Search for the cell housing the specified text and yield its [x, y] center coordinate. 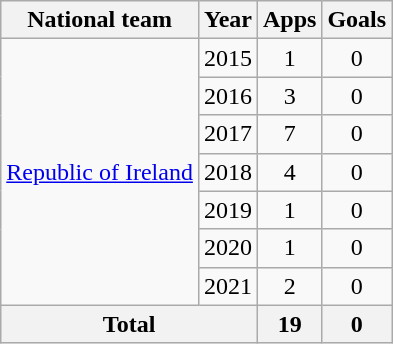
Goals [357, 20]
Apps [289, 20]
Total [130, 324]
2016 [228, 96]
Year [228, 20]
2021 [228, 286]
2018 [228, 172]
2019 [228, 210]
7 [289, 134]
Republic of Ireland [100, 172]
2015 [228, 58]
National team [100, 20]
2 [289, 286]
19 [289, 324]
4 [289, 172]
3 [289, 96]
2017 [228, 134]
2020 [228, 248]
